Detect which cell encompasses the target text, then output its [x, y] center coordinate. 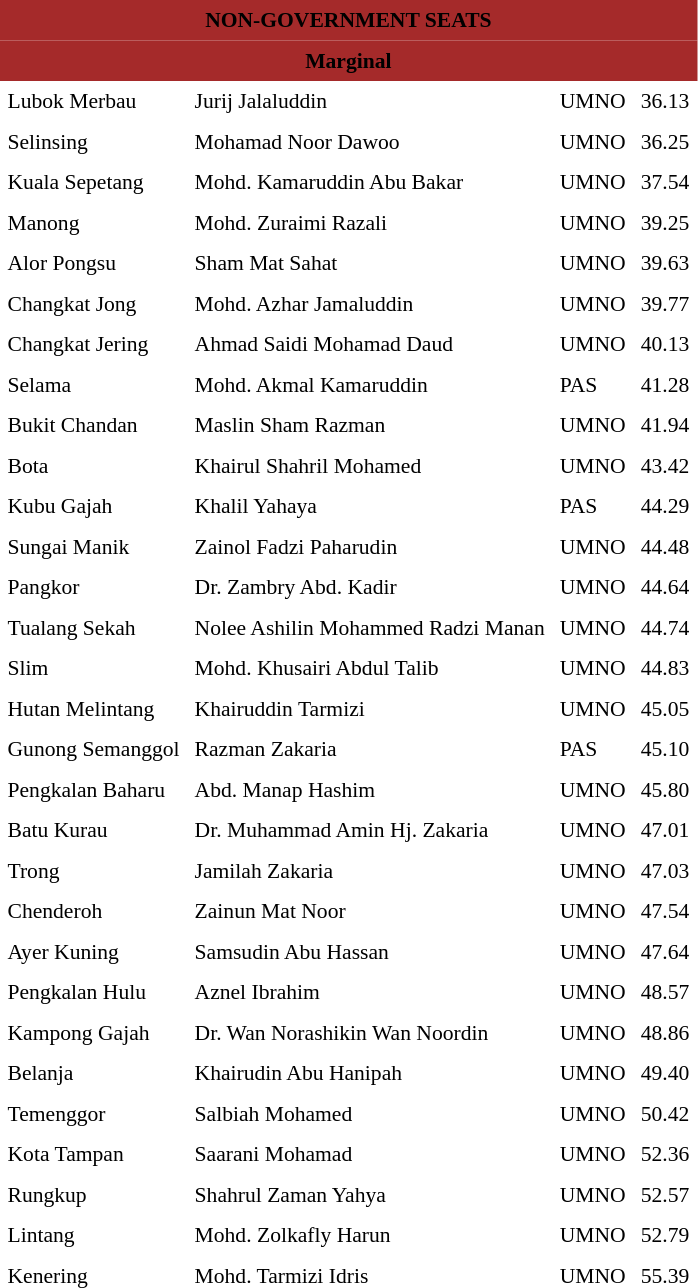
Jamilah Zakaria [370, 870]
Maslin Sham Razman [370, 425]
41.28 [665, 384]
Lubok Merbau [94, 101]
Mohd. Akmal Kamaruddin [370, 384]
49.40 [665, 1073]
Belanja [94, 1073]
Khairuddin Tarmizi [370, 708]
52.79 [665, 1235]
44.48 [665, 546]
Saarani Mohamad [370, 1154]
Bukit Chandan [94, 425]
Selama [94, 384]
Khairudin Abu Hanipah [370, 1073]
Manong [94, 222]
Pengkalan Baharu [94, 789]
Alor Pongsu [94, 263]
Changkat Jong [94, 303]
Mohd. Azhar Jamaluddin [370, 303]
50.42 [665, 1113]
Khalil Yahaya [370, 506]
47.54 [665, 911]
Aznel Ibrahim [370, 992]
Salbiah Mohamed [370, 1113]
Zainun Mat Noor [370, 911]
Mohamad Noor Dawoo [370, 141]
Zainol Fadzi Paharudin [370, 546]
Changkat Jering [94, 344]
Marginal [348, 60]
Hutan Melintang [94, 708]
Kampong Gajah [94, 1032]
Mohd. Khusairi Abdul Talib [370, 668]
39.77 [665, 303]
Sungai Manik [94, 546]
Lintang [94, 1235]
Ayer Kuning [94, 951]
44.64 [665, 587]
47.01 [665, 830]
Temenggor [94, 1113]
44.83 [665, 668]
Dr. Wan Norashikin Wan Noordin [370, 1032]
Slim [94, 668]
37.54 [665, 182]
44.74 [665, 627]
NON-GOVERNMENT SEATS [348, 20]
Tualang Sekah [94, 627]
Razman Zakaria [370, 749]
47.03 [665, 870]
Shahrul Zaman Yahya [370, 1194]
45.05 [665, 708]
Samsudin Abu Hassan [370, 951]
Abd. Manap Hashim [370, 789]
Trong [94, 870]
Selinsing [94, 141]
Mohd. Zolkafly Harun [370, 1235]
Sham Mat Sahat [370, 263]
Jurij Jalaluddin [370, 101]
Chenderoh [94, 911]
39.25 [665, 222]
52.36 [665, 1154]
Bota [94, 465]
Mohd. Kamaruddin Abu Bakar [370, 182]
Ahmad Saidi Mohamad Daud [370, 344]
Khairul Shahril Mohamed [370, 465]
Nolee Ashilin Mohammed Radzi Manan [370, 627]
Kubu Gajah [94, 506]
45.80 [665, 789]
40.13 [665, 344]
Pengkalan Hulu [94, 992]
39.63 [665, 263]
44.29 [665, 506]
Dr. Zambry Abd. Kadir [370, 587]
Kuala Sepetang [94, 182]
41.94 [665, 425]
36.13 [665, 101]
48.86 [665, 1032]
Mohd. Zuraimi Razali [370, 222]
36.25 [665, 141]
Rungkup [94, 1194]
43.42 [665, 465]
47.64 [665, 951]
52.57 [665, 1194]
48.57 [665, 992]
Kota Tampan [94, 1154]
Dr. Muhammad Amin Hj. Zakaria [370, 830]
Pangkor [94, 587]
Gunong Semanggol [94, 749]
Batu Kurau [94, 830]
45.10 [665, 749]
